Determine the (X, Y) coordinate at the center of the cell enclosing the given text.  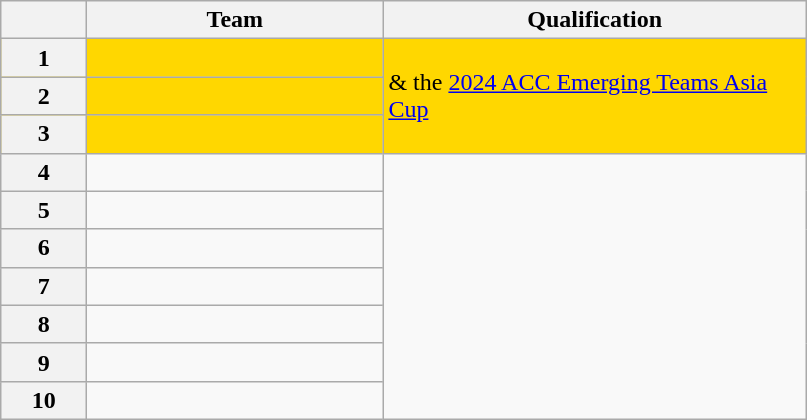
5 (44, 210)
7 (44, 286)
9 (44, 362)
2 (44, 96)
8 (44, 324)
6 (44, 248)
Qualification (595, 20)
4 (44, 172)
3 (44, 134)
Team (235, 20)
& the 2024 ACC Emerging Teams Asia Cup (595, 96)
1 (44, 58)
10 (44, 400)
